Extract the (X, Y) coordinate from the center of the cell holding the provided text.  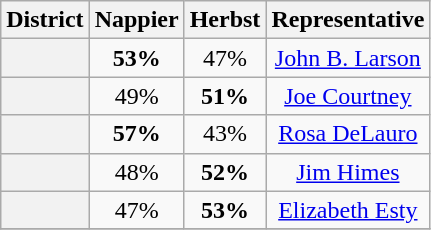
52% (225, 172)
48% (136, 172)
Joe Courtney (348, 96)
Jim Himes (348, 172)
43% (225, 134)
District (45, 20)
57% (136, 134)
49% (136, 96)
Elizabeth Esty (348, 210)
51% (225, 96)
Representative (348, 20)
Rosa DeLauro (348, 134)
Herbst (225, 20)
John B. Larson (348, 58)
Nappier (136, 20)
